Find where the given text appears and provide that cell's center as (x, y) coordinate. 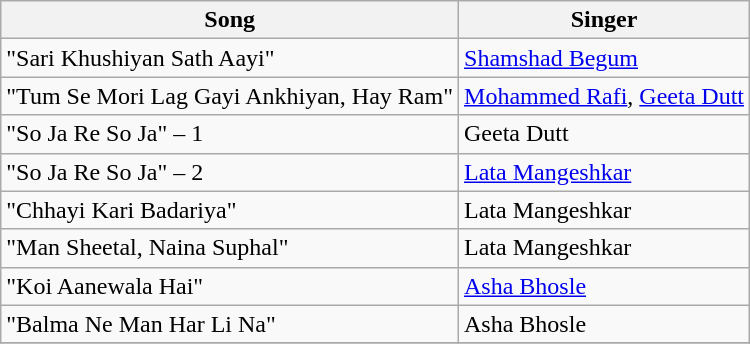
"Chhayi Kari Badariya" (230, 210)
Shamshad Begum (604, 58)
"Balma Ne Man Har Li Na" (230, 324)
Mohammed Rafi, Geeta Dutt (604, 96)
"Man Sheetal, Naina Suphal" (230, 248)
"So Ja Re So Ja" – 2 (230, 172)
"Koi Aanewala Hai" (230, 286)
"So Ja Re So Ja" – 1 (230, 134)
Song (230, 20)
Geeta Dutt (604, 134)
"Sari Khushiyan Sath Aayi" (230, 58)
"Tum Se Mori Lag Gayi Ankhiyan, Hay Ram" (230, 96)
Singer (604, 20)
